Output the [X, Y] coordinate of the center of the cell containing the given text.  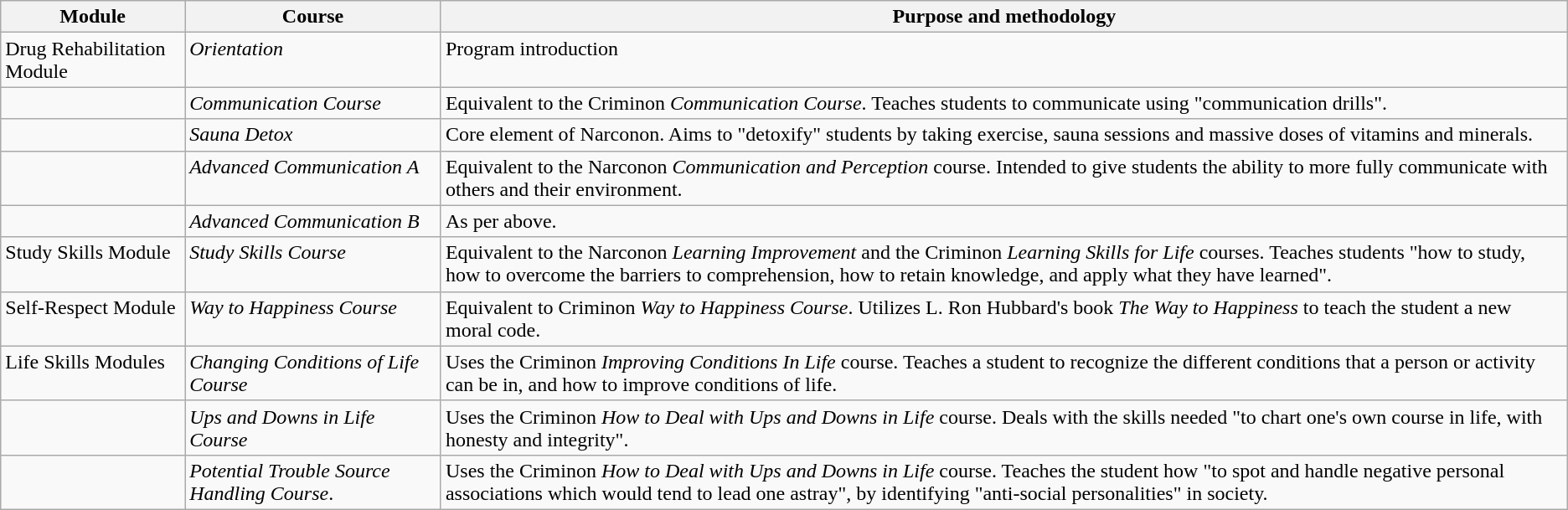
Program introduction [1003, 60]
Purpose and methodology [1003, 17]
Sauna Detox [313, 135]
Drug Rehabilitation Module [93, 60]
As per above. [1003, 221]
Ups and Downs in Life Course [313, 427]
Course [313, 17]
Communication Course [313, 103]
Advanced Communication B [313, 221]
Study Skills Module [93, 265]
Equivalent to the Criminon Communication Course. Teaches students to communicate using "communication drills". [1003, 103]
Core element of Narconon. Aims to "detoxify" students by taking exercise, sauna sessions and massive doses of vitamins and minerals. [1003, 135]
Changing Conditions of Life Course [313, 373]
Orientation [313, 60]
Way to Happiness Course [313, 318]
Module [93, 17]
Life Skills Modules [93, 373]
Study Skills Course [313, 265]
Advanced Communication A [313, 178]
Equivalent to Criminon Way to Happiness Course. Utilizes L. Ron Hubbard's book The Way to Happiness to teach the student a new moral code. [1003, 318]
Self-Respect Module [93, 318]
Potential Trouble Source Handling Course. [313, 482]
